Identify which cell holds the provided text, then report its (X, Y) central coordinate. 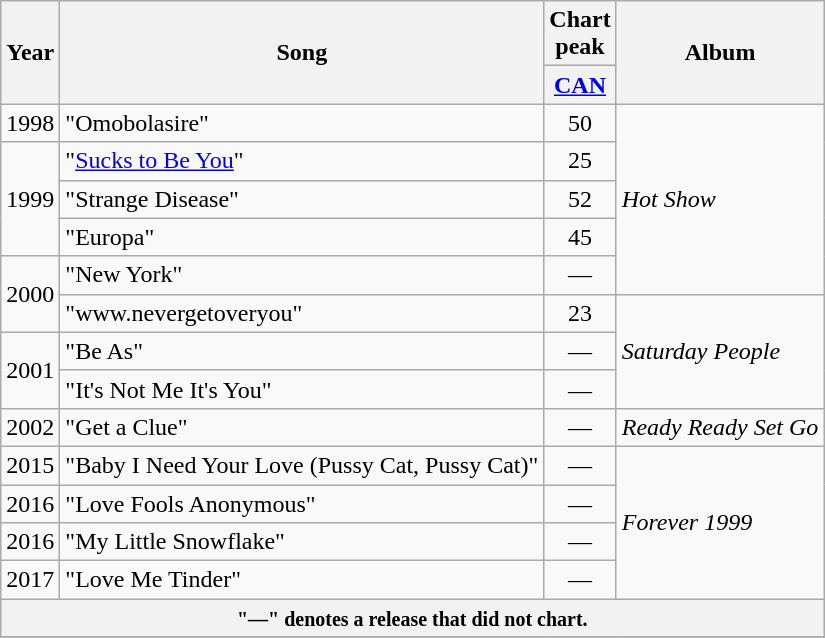
"Love Me Tinder" (302, 580)
"My Little Snowflake" (302, 542)
"Get a Clue" (302, 427)
Forever 1999 (720, 522)
2000 (30, 294)
Year (30, 52)
Saturday People (720, 351)
"Be As" (302, 351)
Ready Ready Set Go (720, 427)
2002 (30, 427)
52 (580, 199)
50 (580, 123)
"—" denotes a release that did not chart. (412, 618)
"New York" (302, 275)
45 (580, 237)
"Europa" (302, 237)
"Sucks to Be You" (302, 161)
"Baby I Need Your Love (Pussy Cat, Pussy Cat)" (302, 465)
Hot Show (720, 199)
1998 (30, 123)
23 (580, 313)
"Strange Disease" (302, 199)
2001 (30, 370)
"Omobolasire" (302, 123)
Chart peak (580, 34)
CAN (580, 85)
Album (720, 52)
Song (302, 52)
25 (580, 161)
2015 (30, 465)
1999 (30, 199)
"Love Fools Anonymous" (302, 503)
"It's Not Me It's You" (302, 389)
"www.nevergetoveryou" (302, 313)
2017 (30, 580)
